Detect which cell encompasses the target text, then output its [X, Y] center coordinate. 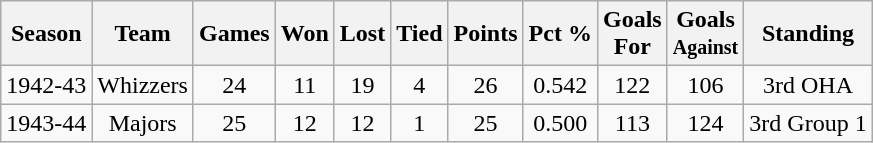
1 [420, 123]
0.500 [560, 123]
Majors [143, 123]
Lost [362, 34]
Standing [808, 34]
113 [632, 123]
19 [362, 85]
3rd OHA [808, 85]
Games [234, 34]
1943-44 [46, 123]
11 [304, 85]
24 [234, 85]
Pct % [560, 34]
124 [706, 123]
1942-43 [46, 85]
26 [486, 85]
Won [304, 34]
0.542 [560, 85]
Whizzers [143, 85]
GoalsFor [632, 34]
106 [706, 85]
3rd Group 1 [808, 123]
Season [46, 34]
Tied [420, 34]
Points [486, 34]
4 [420, 85]
122 [632, 85]
GoalsAgainst [706, 34]
Team [143, 34]
